Identify which cell holds the provided text, then report its [X, Y] central coordinate. 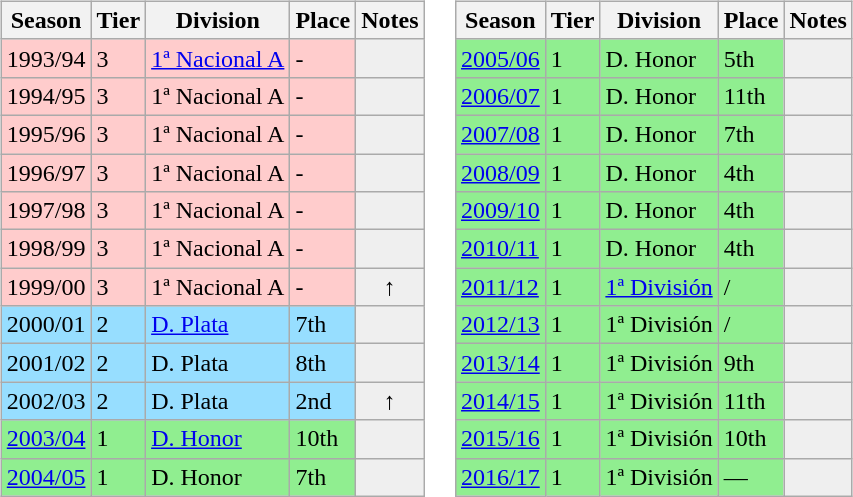
2010/11 [501, 249]
1993/94 [46, 58]
1994/95 [46, 96]
2007/08 [501, 134]
2011/12 [501, 287]
2001/02 [46, 363]
2nd [323, 401]
2012/13 [501, 325]
2002/03 [46, 401]
8th [323, 363]
2014/15 [501, 401]
1996/97 [46, 173]
1998/99 [46, 249]
1995/96 [46, 134]
2003/04 [46, 439]
2000/01 [46, 325]
9th [751, 363]
2015/16 [501, 439]
1999/00 [46, 287]
2004/05 [46, 477]
2005/06 [501, 58]
— [751, 477]
5th [751, 58]
1997/98 [46, 211]
2006/07 [501, 96]
2009/10 [501, 211]
2008/09 [501, 173]
2013/14 [501, 363]
2016/17 [501, 477]
